Search for the cell housing the specified text and yield its (X, Y) center coordinate. 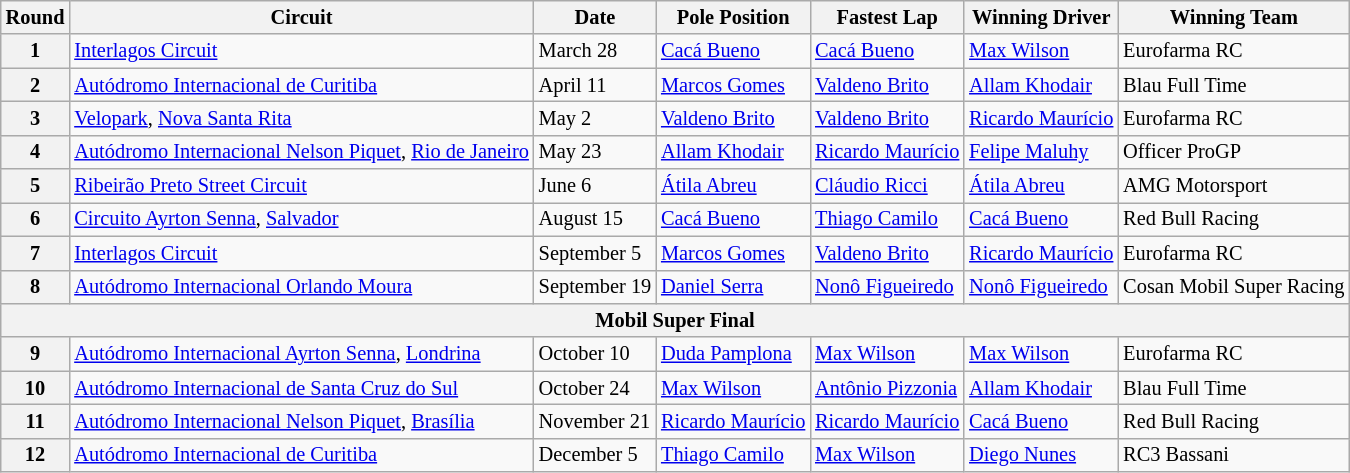
Autódromo Internacional Nelson Piquet, Rio de Janeiro (301, 152)
December 5 (595, 455)
Mobil Super Final (676, 320)
April 11 (595, 85)
Antônio Pizzonia (887, 388)
Autódromo Internacional de Santa Cruz do Sul (301, 388)
May 23 (595, 152)
AMG Motorsport (1234, 186)
Daniel Serra (733, 287)
Circuito Ayrton Senna, Salvador (301, 219)
Winning Driver (1041, 17)
October 24 (595, 388)
9 (36, 354)
Diego Nunes (1041, 455)
Autódromo Internacional Orlando Moura (301, 287)
Fastest Lap (887, 17)
RC3 Bassani (1234, 455)
8 (36, 287)
Felipe Maluhy (1041, 152)
November 21 (595, 421)
Velopark, Nova Santa Rita (301, 118)
September 5 (595, 253)
October 10 (595, 354)
September 19 (595, 287)
Autódromo Internacional Ayrton Senna, Londrina (301, 354)
March 28 (595, 51)
Ribeirão Preto Street Circuit (301, 186)
2 (36, 85)
August 15 (595, 219)
7 (36, 253)
1 (36, 51)
Winning Team (1234, 17)
11 (36, 421)
10 (36, 388)
Cosan Mobil Super Racing (1234, 287)
Duda Pamplona (733, 354)
Officer ProGP (1234, 152)
4 (36, 152)
12 (36, 455)
Circuit (301, 17)
3 (36, 118)
June 6 (595, 186)
5 (36, 186)
Round (36, 17)
6 (36, 219)
Date (595, 17)
Pole Position (733, 17)
Cláudio Ricci (887, 186)
May 2 (595, 118)
Autódromo Internacional Nelson Piquet, Brasília (301, 421)
